Locate the cell with the specified text and output its (X, Y) center coordinate. 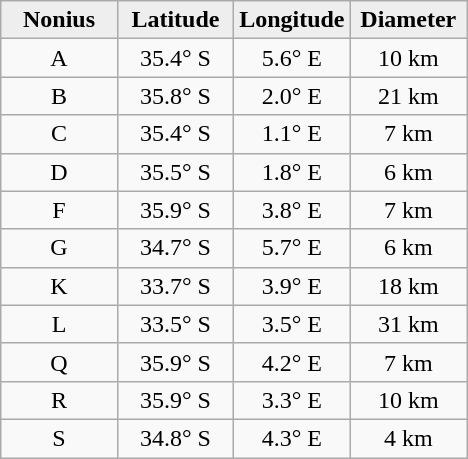
4 km (408, 438)
L (59, 324)
Q (59, 362)
33.5° S (175, 324)
5.6° E (292, 58)
F (59, 210)
34.7° S (175, 248)
Latitude (175, 20)
21 km (408, 96)
3.8° E (292, 210)
2.0° E (292, 96)
4.3° E (292, 438)
Nonius (59, 20)
18 km (408, 286)
3.9° E (292, 286)
G (59, 248)
B (59, 96)
31 km (408, 324)
4.2° E (292, 362)
3.3° E (292, 400)
K (59, 286)
35.5° S (175, 172)
R (59, 400)
S (59, 438)
1.1° E (292, 134)
D (59, 172)
Diameter (408, 20)
3.5° E (292, 324)
33.7° S (175, 286)
35.8° S (175, 96)
5.7° E (292, 248)
Longitude (292, 20)
A (59, 58)
1.8° E (292, 172)
34.8° S (175, 438)
C (59, 134)
